Search for the cell housing the specified text and yield its (x, y) center coordinate. 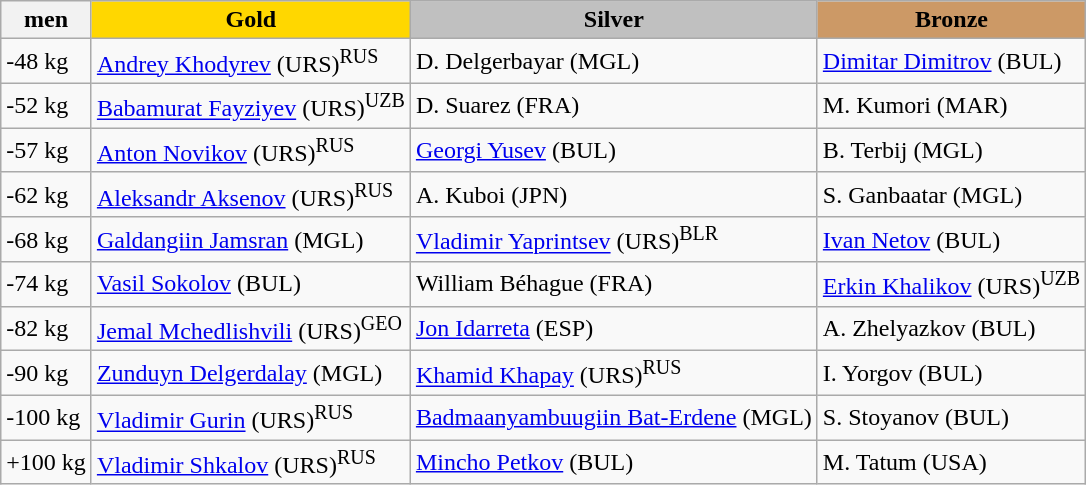
Vladimir Gurin (URS)RUS (250, 418)
S. Stoyanov (BUL) (951, 418)
Silver (614, 20)
Galdangiin Jamsran (MGL) (250, 240)
D. Suarez (FRA) (614, 106)
-57 kg (46, 150)
Mincho Petkov (BUL) (614, 462)
-82 kg (46, 328)
Gold (250, 20)
M. Tatum (USA) (951, 462)
-74 kg (46, 284)
Georgi Yusev (BUL) (614, 150)
A. Zhelyazkov (BUL) (951, 328)
Jon Idarreta (ESP) (614, 328)
A. Kuboi (JPN) (614, 194)
Badmaanyambuugiin Bat-Erdene (MGL) (614, 418)
M. Kumori (MAR) (951, 106)
-90 kg (46, 374)
Zunduyn Delgerdalay (MGL) (250, 374)
-52 kg (46, 106)
D. Delgerbayar (MGL) (614, 62)
Babamurat Fayziyev (URS)UZB (250, 106)
Ivan Netov (BUL) (951, 240)
Vladimir Shkalov (URS)RUS (250, 462)
S. Ganbaatar (MGL) (951, 194)
Aleksandr Aksenov (URS)RUS (250, 194)
Anton Novikov (URS)RUS (250, 150)
-68 kg (46, 240)
Andrey Khodyrev (URS)RUS (250, 62)
men (46, 20)
-100 kg (46, 418)
+100 kg (46, 462)
Vladimir Yaprintsev (URS)BLR (614, 240)
Jemal Mchedlishvili (URS)GEO (250, 328)
Bronze (951, 20)
Erkin Khalikov (URS)UZB (951, 284)
Dimitar Dimitrov (BUL) (951, 62)
-62 kg (46, 194)
William Béhague (FRA) (614, 284)
B. Terbij (MGL) (951, 150)
Khamid Khapay (URS)RUS (614, 374)
-48 kg (46, 62)
I. Yorgov (BUL) (951, 374)
Vasil Sokolov (BUL) (250, 284)
